Find where the given text appears and provide that cell's center as [x, y] coordinate. 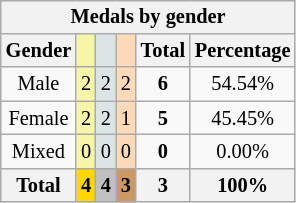
Medals by gender [148, 17]
Female [38, 118]
Gender [38, 51]
Percentage [243, 51]
6 [163, 84]
0.00% [243, 152]
100% [243, 185]
45.45% [243, 118]
1 [126, 118]
5 [163, 118]
54.54% [243, 84]
Male [38, 84]
Mixed [38, 152]
